Pinpoint the cell where the given text exists, returning its [X, Y] midpoint coordinate. 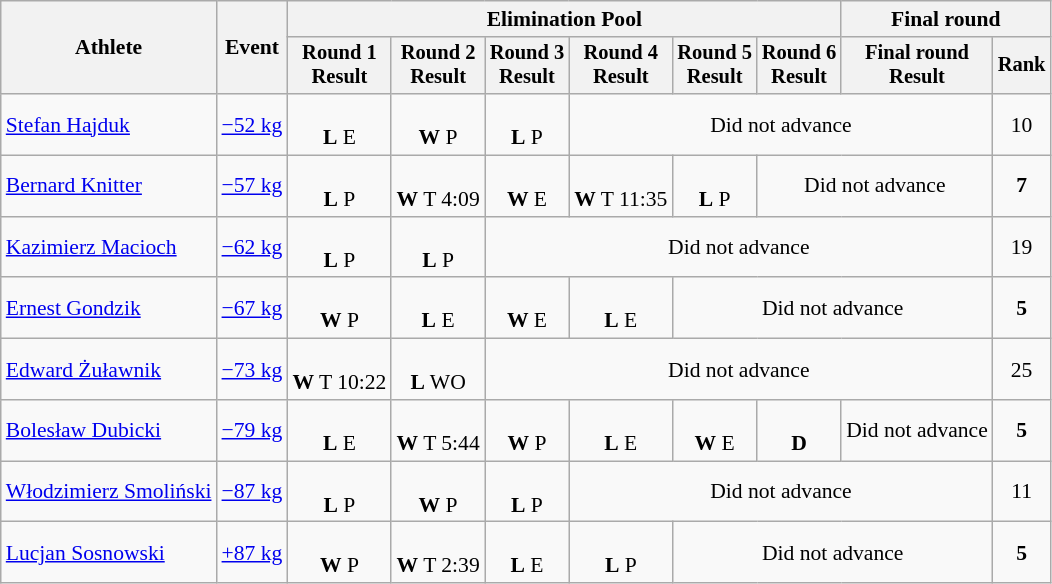
−79 kg [252, 430]
−67 kg [252, 308]
Stefan Hajduk [109, 124]
Event [252, 48]
D [799, 430]
Round 1Result [339, 66]
Kazimierz Macioch [109, 248]
Final round [946, 19]
−87 kg [252, 492]
Round 6Result [799, 66]
−62 kg [252, 248]
Ernest Gondzik [109, 308]
Rank [1022, 66]
Athlete [109, 48]
W T 4:09 [438, 186]
W T 10:22 [339, 370]
−73 kg [252, 370]
19 [1022, 248]
10 [1022, 124]
11 [1022, 492]
Round 2Result [438, 66]
Round 5Result [714, 66]
L WO [438, 370]
Round 4Result [620, 66]
−57 kg [252, 186]
+87 kg [252, 552]
Lucjan Sosnowski [109, 552]
Final roundResult [917, 66]
W T 5:44 [438, 430]
Bernard Knitter [109, 186]
−52 kg [252, 124]
W T 2:39 [438, 552]
Elimination Pool [564, 19]
W T 11:35 [620, 186]
Round 3Result [527, 66]
7 [1022, 186]
25 [1022, 370]
Bolesław Dubicki [109, 430]
Edward Żuławnik [109, 370]
Włodzimierz Smoliński [109, 492]
